Extract the (x, y) coordinate from the center of the cell holding the provided text.  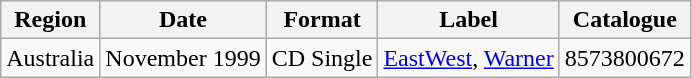
Label (468, 20)
CD Single (322, 58)
Australia (50, 58)
Catalogue (624, 20)
Date (183, 20)
November 1999 (183, 58)
EastWest, Warner (468, 58)
Region (50, 20)
8573800672 (624, 58)
Format (322, 20)
